Return the [x, y] coordinate for the center point of the cell that contains the specified text.  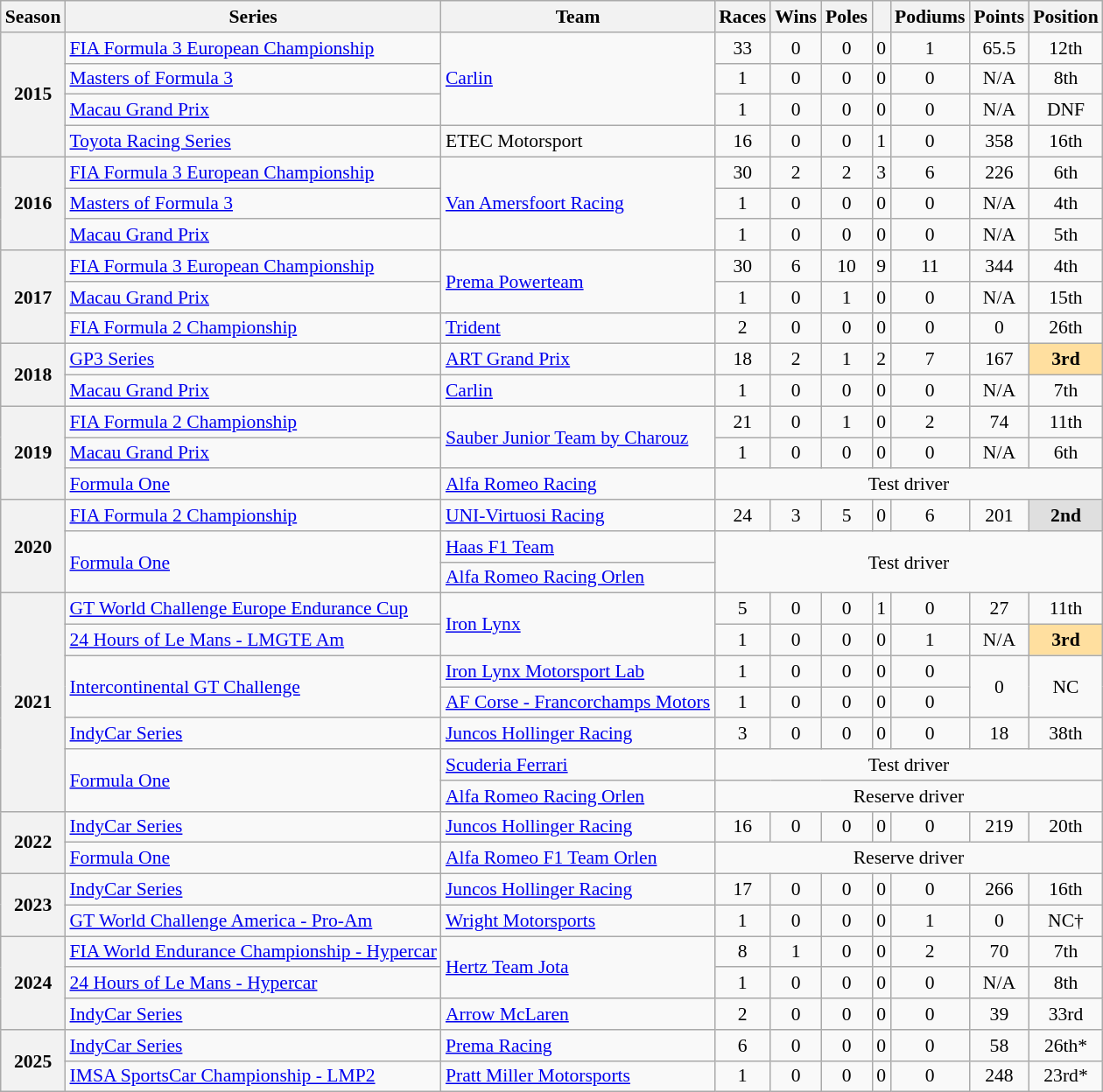
Trident [578, 328]
Wright Motorsports [578, 920]
AF Corse - Francorchamps Motors [578, 703]
Hertz Team Jota [578, 968]
10 [847, 266]
NC [1065, 686]
2021 [33, 702]
70 [1000, 952]
2022 [33, 842]
2023 [33, 905]
Season [33, 17]
33rd [1065, 1014]
201 [1000, 515]
7 [930, 360]
23rd* [1065, 1076]
2024 [33, 983]
24 Hours of Le Mans - LMGTE Am [252, 640]
Races [742, 17]
DNF [1065, 110]
GT World Challenge America - Pro-Am [252, 920]
Series [252, 17]
Poles [847, 17]
Podiums [930, 17]
5th [1065, 235]
17 [742, 890]
GT World Challenge Europe Endurance Cup [252, 609]
Prema Racing [578, 1046]
Toyota Racing Series [252, 142]
9 [881, 266]
21 [742, 422]
266 [1000, 890]
26th* [1065, 1046]
2015 [33, 94]
2025 [33, 1060]
Haas F1 Team [578, 547]
Iron Lynx [578, 625]
344 [1000, 266]
GP3 Series [252, 360]
167 [1000, 360]
15th [1065, 297]
IMSA SportsCar Championship - LMP2 [252, 1076]
219 [1000, 827]
Points [1000, 17]
226 [1000, 172]
27 [1000, 609]
Arrow McLaren [578, 1014]
26th [1065, 328]
2019 [33, 453]
Iron Lynx Motorsport Lab [578, 671]
65.5 [1000, 48]
358 [1000, 142]
Intercontinental GT Challenge [252, 686]
33 [742, 48]
24 Hours of Le Mans - Hypercar [252, 983]
2nd [1065, 515]
248 [1000, 1076]
FIA World Endurance Championship - Hypercar [252, 952]
Sauber Junior Team by Charouz [578, 437]
Wins [796, 17]
11 [930, 266]
58 [1000, 1046]
20th [1065, 827]
24 [742, 515]
2018 [33, 374]
2020 [33, 546]
NC† [1065, 920]
Alfa Romeo Racing [578, 485]
74 [1000, 422]
Scuderia Ferrari [578, 765]
2017 [33, 297]
Pratt Miller Motorsports [578, 1076]
Alfa Romeo F1 Team Orlen [578, 858]
Van Amersfoort Racing [578, 203]
Position [1065, 17]
Team [578, 17]
12th [1065, 48]
39 [1000, 1014]
ETEC Motorsport [578, 142]
8 [742, 952]
UNI-Virtuosi Racing [578, 515]
2016 [33, 203]
38th [1065, 734]
ART Grand Prix [578, 360]
Prema Powerteam [578, 282]
